Capture the cell that displays the provided text and extract its [x, y] central coordinate. 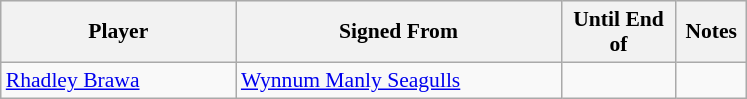
Player [118, 32]
Signed From [398, 32]
Notes [711, 32]
Wynnum Manly Seagulls [398, 80]
Until End of [618, 32]
Rhadley Brawa [118, 80]
